Pinpoint the cell where the given text exists, returning its (x, y) midpoint coordinate. 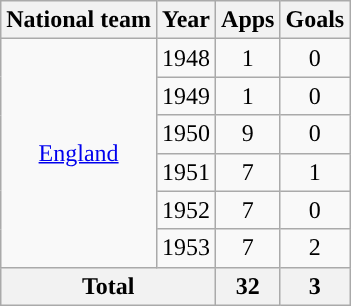
Goals (315, 20)
Total (108, 286)
1950 (186, 134)
3 (315, 286)
1948 (186, 58)
1952 (186, 210)
1949 (186, 96)
Apps (248, 20)
2 (315, 248)
1953 (186, 248)
England (79, 153)
1951 (186, 172)
National team (79, 20)
32 (248, 286)
9 (248, 134)
Year (186, 20)
